Capture the cell that displays the provided text and extract its [X, Y] central coordinate. 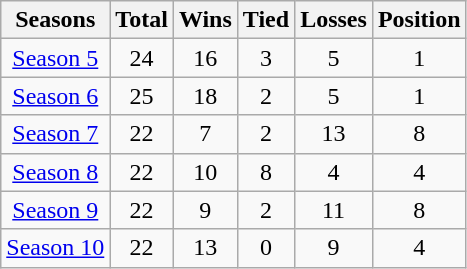
24 [142, 58]
Season 6 [56, 96]
Position [419, 20]
25 [142, 96]
18 [205, 96]
10 [205, 172]
Season 5 [56, 58]
Season 10 [56, 248]
Season 7 [56, 134]
11 [334, 210]
Season 8 [56, 172]
Total [142, 20]
7 [205, 134]
0 [266, 248]
Losses [334, 20]
16 [205, 58]
Season 9 [56, 210]
3 [266, 58]
Tied [266, 20]
Wins [205, 20]
Seasons [56, 20]
